Identify which cell holds the provided text, then report its [x, y] central coordinate. 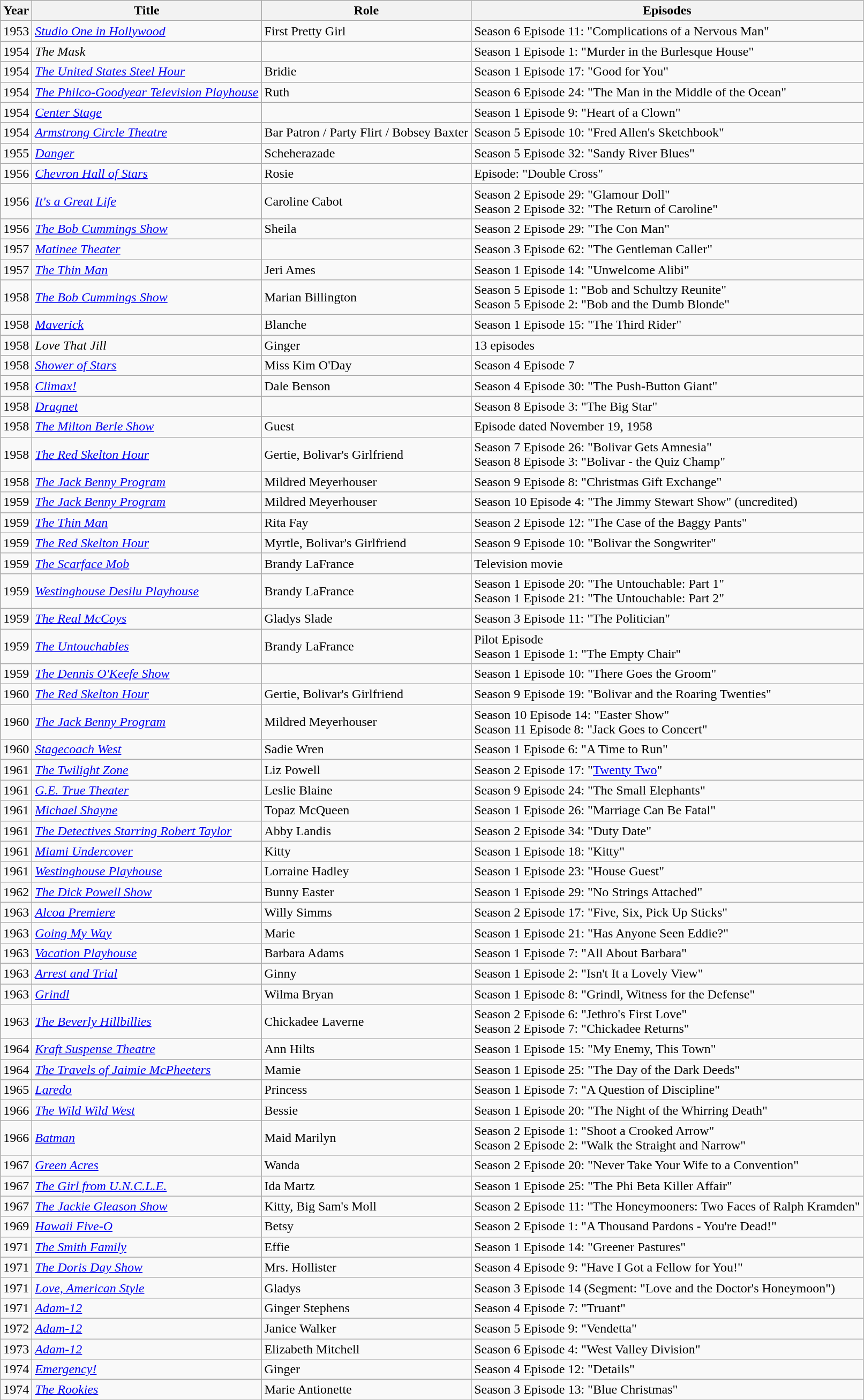
Kraft Suspense Theatre [147, 1049]
Season 1 Episode 1: "Murder in the Burlesque House" [667, 51]
Marie [366, 933]
Green Acres [147, 1166]
Season 1 Episode 26: "Marriage Can Be Fatal" [667, 811]
Season 1 Episode 29: "No Strings Attached" [667, 892]
Maverick [147, 325]
Guest [366, 427]
G.E. True Theater [147, 790]
Vacation Playhouse [147, 953]
Season 1 Episode 6: "A Time to Run" [667, 750]
Myrtle, Bolivar's Girlfriend [366, 543]
Season 9 Episode 10: "Bolivar the Songwriter" [667, 543]
Season 2 Episode 17: "Twenty Two" [667, 770]
Season 1 Episode 10: "There Goes the Groom" [667, 674]
Season 5 Episode 32: "Sandy River Blues" [667, 153]
Liz Powell [366, 770]
Emergency! [147, 1369]
Mamie [366, 1070]
Season 4 Episode 7: "Truant" [667, 1308]
Season 2 Episode 29: "The Con Man" [667, 229]
Bessie [366, 1110]
Television movie [667, 563]
Sadie Wren [366, 750]
Season 1 Episode 25: "The Day of the Dark Deeds" [667, 1070]
The Scarface Mob [147, 563]
Betsy [366, 1227]
Ruth [366, 92]
Kitty [366, 851]
Season 10 Episode 14: "Easter Show"Season 11 Episode 8: "Jack Goes to Concert" [667, 722]
Batman [147, 1138]
Dragnet [147, 406]
Season 2 Episode 1: "Shoot a Crooked Arrow"Season 2 Episode 2: "Walk the Straight and Narrow" [667, 1138]
Topaz McQueen [366, 811]
1955 [16, 153]
Gladys Slade [366, 618]
Blanche [366, 325]
Mrs. Hollister [366, 1267]
Season 1 Episode 23: "House Guest" [667, 872]
Season 1 Episode 17: "Good for You" [667, 72]
Season 5 Episode 9: "Vendetta" [667, 1328]
The Rookies [147, 1390]
Leslie Blaine [366, 790]
Janice Walker [366, 1328]
Ann Hilts [366, 1049]
Willy Simms [366, 912]
The United States Steel Hour [147, 72]
13 episodes [667, 345]
The Philco-Goodyear Television Playhouse [147, 92]
Season 1 Episode 14: "Greener Pastures" [667, 1247]
1972 [16, 1328]
Season 3 Episode 13: "Blue Christmas" [667, 1390]
Season 1 Episode 18: "Kitty" [667, 851]
The Real McCoys [147, 618]
Season 1 Episode 20: "The Untouchable: Part 1"Season 1 Episode 21: "The Untouchable: Part 2" [667, 591]
Season 3 Episode 11: "The Politician" [667, 618]
The Dennis O'Keefe Show [147, 674]
Season 1 Episode 8: "Grindl, Witness for the Defense" [667, 994]
Season 2 Episode 6: "Jethro's First Love"Season 2 Episode 7: "Chickadee Returns" [667, 1021]
Miss Kim O'Day [366, 366]
Season 9 Episode 8: "Christmas Gift Exchange" [667, 482]
Gladys [366, 1288]
Season 1 Episode 15: "My Enemy, This Town" [667, 1049]
Season 6 Episode 11: "Complications of a Nervous Man" [667, 31]
1969 [16, 1227]
Episodes [667, 11]
Season 8 Episode 3: "The Big Star" [667, 406]
Chickadee Laverne [366, 1021]
Season 1 Episode 7: "A Question of Discipline" [667, 1090]
Season 10 Episode 4: "The Jimmy Stewart Show" (uncredited) [667, 502]
Westinghouse Playhouse [147, 872]
Season 4 Episode 12: "Details" [667, 1369]
Season 1 Episode 14: "Unwelcome Alibi" [667, 269]
The Untouchables [147, 646]
The Wild Wild West [147, 1110]
The Mask [147, 51]
Marie Antionette [366, 1390]
The Smith Family [147, 1247]
Season 9 Episode 19: "Bolivar and the Roaring Twenties" [667, 694]
Bunny Easter [366, 892]
Wanda [366, 1166]
Season 4 Episode 9: "Have I Got a Fellow for You!" [667, 1267]
Shower of Stars [147, 366]
Season 3 Episode 14 (Segment: "Love and the Doctor's Honeymoon") [667, 1288]
Season 2 Episode 29: "Glamour Doll"Season 2 Episode 32: "The Return of Caroline" [667, 201]
Grindl [147, 994]
Season 1 Episode 20: "The Night of the Whirring Death" [667, 1110]
Season 9 Episode 24: "The Small Elephants" [667, 790]
The Beverly Hillbillies [147, 1021]
Abby Landis [366, 831]
Episode dated November 19, 1958 [667, 427]
It's a Great Life [147, 201]
Season 1 Episode 7: "All About Barbara" [667, 953]
Rita Fay [366, 523]
Lorraine Hadley [366, 872]
Season 7 Episode 26: "Bolivar Gets Amnesia"Season 8 Episode 3: "Bolivar - the Quiz Champ" [667, 454]
Season 1 Episode 15: "The Third Rider" [667, 325]
Arrest and Trial [147, 973]
Season 2 Episode 34: "Duty Date" [667, 831]
Effie [366, 1247]
The Doris Day Show [147, 1267]
Season 3 Episode 62: "The Gentleman Caller" [667, 249]
Chevron Hall of Stars [147, 173]
1965 [16, 1090]
Ginny [366, 973]
Hawaii Five-O [147, 1227]
The Girl from U.N.C.L.E. [147, 1186]
Center Stage [147, 112]
Kitty, Big Sam's Moll [366, 1206]
1962 [16, 892]
Ida Martz [366, 1186]
Episode: "Double Cross" [667, 173]
Studio One in Hollywood [147, 31]
Armstrong Circle Theatre [147, 133]
Role [366, 11]
Rosie [366, 173]
Season 4 Episode 7 [667, 366]
Caroline Cabot [366, 201]
Love That Jill [147, 345]
1973 [16, 1349]
Going My Way [147, 933]
Season 1 Episode 21: "Has Anyone Seen Eddie?" [667, 933]
Barbara Adams [366, 953]
Alcoa Premiere [147, 912]
Jeri Ames [366, 269]
The Dick Powell Show [147, 892]
Season 2 Episode 11: "The Honeymooners: Two Faces of Ralph Kramden" [667, 1206]
The Jackie Gleason Show [147, 1206]
Danger [147, 153]
Wilma Bryan [366, 994]
Title [147, 11]
Season 1 Episode 9: "Heart of a Clown" [667, 112]
The Travels of Jaimie McPheeters [147, 1070]
Season 1 Episode 25: "The Phi Beta Killer Affair" [667, 1186]
Season 2 Episode 20: "Never Take Your Wife to a Convention" [667, 1166]
Season 6 Episode 4: "West Valley Division" [667, 1349]
Season 4 Episode 30: "The Push-Button Giant" [667, 386]
Matinee Theater [147, 249]
Marian Billington [366, 298]
The Milton Berle Show [147, 427]
Stagecoach West [147, 750]
Season 5 Episode 1: "Bob and Schultzy Reunite"Season 5 Episode 2: "Bob and the Dumb Blonde" [667, 298]
Season 2 Episode 17: "Five, Six, Pick Up Sticks" [667, 912]
Westinghouse Desilu Playhouse [147, 591]
Laredo [147, 1090]
Bridie [366, 72]
The Detectives Starring Robert Taylor [147, 831]
Maid Marilyn [366, 1138]
Bar Patron / Party Flirt / Bobsey Baxter [366, 133]
Sheila [366, 229]
Love, American Style [147, 1288]
Scheherazade [366, 153]
Dale Benson [366, 386]
Season 1 Episode 2: "Isn't It a Lovely View" [667, 973]
Season 5 Episode 10: "Fred Allen's Sketchbook" [667, 133]
Pilot EpisodeSeason 1 Episode 1: "The Empty Chair" [667, 646]
Season 6 Episode 24: "The Man in the Middle of the Ocean" [667, 92]
Princess [366, 1090]
Season 2 Episode 1: "A Thousand Pardons - You're Dead!" [667, 1227]
Elizabeth Mitchell [366, 1349]
1953 [16, 31]
Year [16, 11]
Michael Shayne [147, 811]
First Pretty Girl [366, 31]
Ginger Stephens [366, 1308]
The Twilight Zone [147, 770]
Season 2 Episode 12: "The Case of the Baggy Pants" [667, 523]
Miami Undercover [147, 851]
Climax! [147, 386]
